Output the [x, y] coordinate of the center of the cell containing the given text.  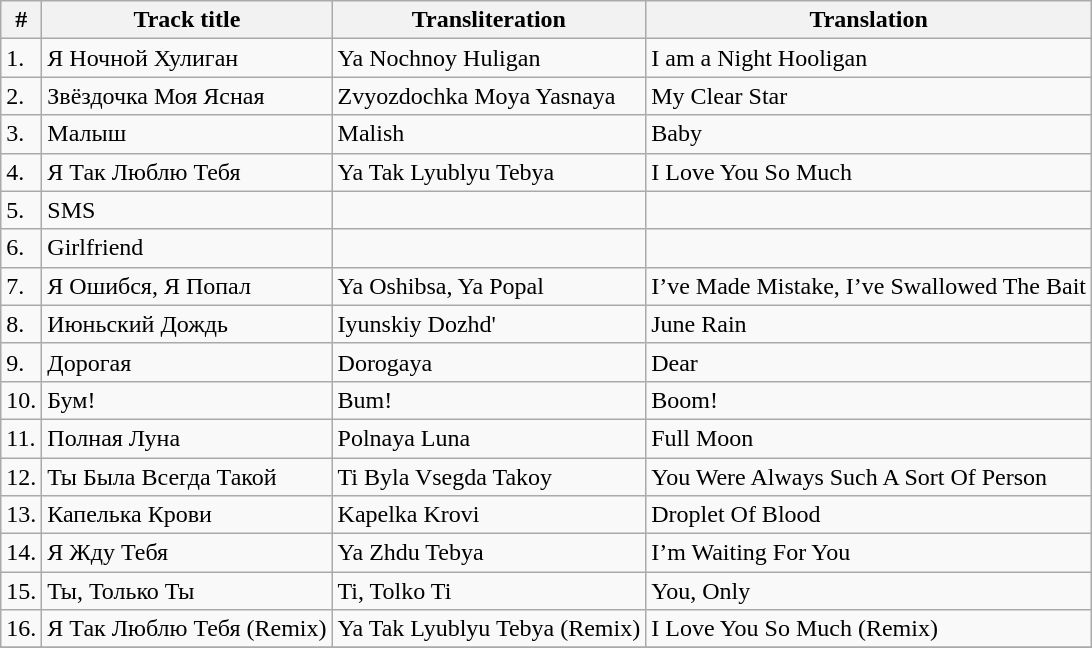
I’m Waiting For You [869, 553]
Girlfriend [187, 248]
11. [22, 438]
Ya Nochnoy Huligan [489, 58]
2. [22, 96]
You Were Always Such A Sort Of Person [869, 477]
Я Ошибся, Я Попал [187, 286]
Я Так Люблю Тебя [187, 172]
Малыш [187, 134]
12. [22, 477]
9. [22, 362]
8. [22, 324]
13. [22, 515]
Transliteration [489, 20]
4. [22, 172]
Звёздочка Моя Ясная [187, 96]
Translation [869, 20]
Июньский Дождь [187, 324]
Бум! [187, 400]
Track title [187, 20]
5. [22, 210]
Я Ночной Хулиган [187, 58]
Malish [489, 134]
Dear [869, 362]
Ты Была Всегда Такой [187, 477]
You, Only [869, 591]
Капелька Крови [187, 515]
16. [22, 629]
Full Moon [869, 438]
Полная Луна [187, 438]
SMS [187, 210]
Ты, Только Ты [187, 591]
# [22, 20]
Я Так Люблю Тебя (Remix) [187, 629]
Дорогая [187, 362]
Boom! [869, 400]
6. [22, 248]
7. [22, 286]
Dorogaya [489, 362]
Bum! [489, 400]
Droplet Of Blood [869, 515]
Polnaya Luna [489, 438]
I Love You So Much (Remix) [869, 629]
I am a Night Hooligan [869, 58]
10. [22, 400]
Ya Tak Lyublyu Tebya (Remix) [489, 629]
Baby [869, 134]
June Rain [869, 324]
I Love You So Much [869, 172]
3. [22, 134]
Iyunskiy Dozhd' [489, 324]
Ti Byla Vsegda Takoy [489, 477]
Ya Oshibsa, Ya Popal [489, 286]
1. [22, 58]
Ya Tak Lyublyu Tebya [489, 172]
My Clear Star [869, 96]
15. [22, 591]
Zvyozdochka Moya Yasnaya [489, 96]
Ti, Tolko Ti [489, 591]
Kapelka Krovi [489, 515]
I’ve Made Mistake, I’ve Swallowed The Bait [869, 286]
Я Жду Тебя [187, 553]
Ya Zhdu Tebya [489, 553]
14. [22, 553]
